Return (x, y) of the center of cell containing provided text 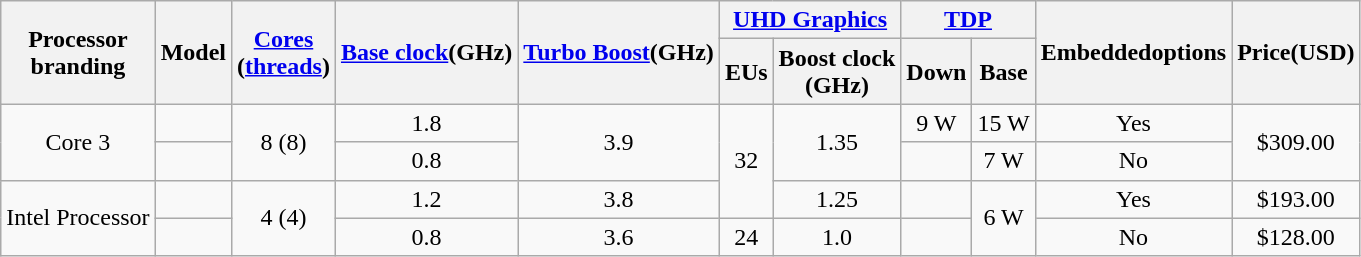
TDP (968, 20)
1.2 (426, 199)
$309.00 (1296, 142)
Boost clock (GHz) (837, 72)
1.25 (837, 199)
Model (193, 52)
Cores(threads) (283, 52)
1.8 (426, 123)
EUs (746, 72)
Down (936, 72)
32 (746, 161)
3.6 (619, 237)
15 W (1004, 123)
8 (8) (283, 142)
Embeddedoptions (1133, 52)
Price(USD) (1296, 52)
Base clock(GHz) (426, 52)
9 W (936, 123)
Turbo Boost(GHz) (619, 52)
3.8 (619, 199)
1.35 (837, 142)
UHD Graphics (810, 20)
3.9 (619, 142)
Base (1004, 72)
24 (746, 237)
1.0 (837, 237)
Intel Processor (78, 218)
4 (4) (283, 218)
$193.00 (1296, 199)
Core 3 (78, 142)
$128.00 (1296, 237)
6 W (1004, 218)
Processor branding (78, 52)
7 W (1004, 161)
